From the cell containing the given text, extract its center point as (x, y) coordinate. 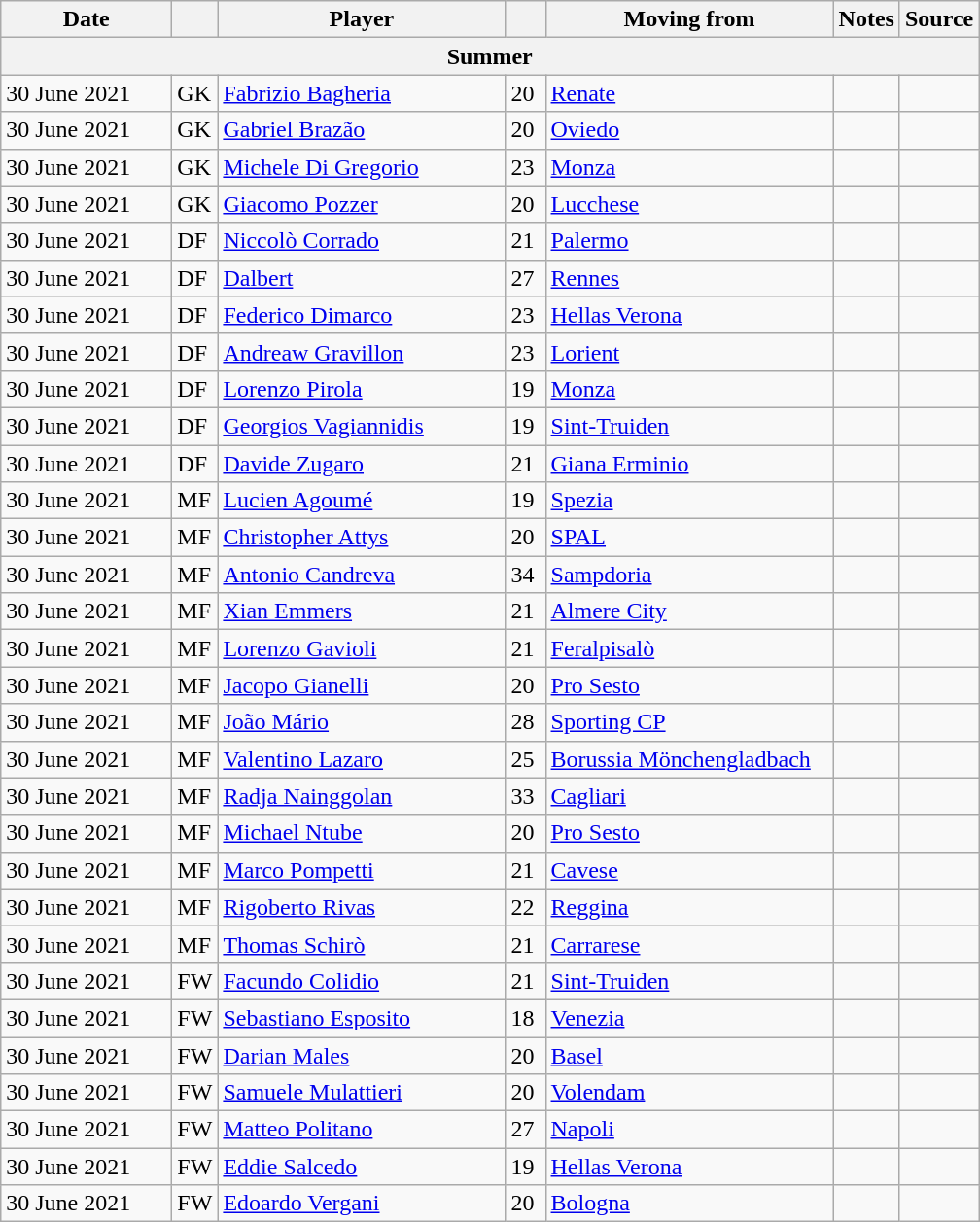
Dalbert (362, 278)
Andreaw Gravillon (362, 352)
Federico Dimarco (362, 315)
Moving from (689, 19)
Jacopo Gianelli (362, 685)
Rigoberto Rivas (362, 907)
Eddie Salcedo (362, 1167)
Sebastiano Esposito (362, 1018)
33 (525, 796)
Darian Males (362, 1055)
Source (939, 19)
Spezia (689, 501)
Renate (689, 93)
SPAL (689, 538)
Matteo Politano (362, 1130)
Thomas Schirò (362, 944)
Almere City (689, 611)
Gabriel Brazão (362, 130)
Radja Nainggolan (362, 796)
Rennes (689, 278)
Basel (689, 1055)
Valentino Lazaro (362, 759)
Volendam (689, 1093)
Sampdoria (689, 575)
Marco Pompetti (362, 870)
Carrarese (689, 944)
Niccolò Corrado (362, 241)
Giacomo Pozzer (362, 204)
Facundo Colidio (362, 981)
Bologna (689, 1204)
Feralpisalò (689, 648)
Fabrizio Bagheria (362, 93)
Antonio Candreva (362, 575)
Player (362, 19)
Georgios Vagiannidis (362, 426)
Borussia Mönchengladbach (689, 759)
Giana Erminio (689, 464)
Cavese (689, 870)
Notes (866, 19)
Reggina (689, 907)
Venezia (689, 1018)
25 (525, 759)
34 (525, 575)
Lorenzo Gavioli (362, 648)
Michele Di Gregorio (362, 167)
Davide Zugaro (362, 464)
Xian Emmers (362, 611)
Christopher Attys (362, 538)
Lucien Agoumé (362, 501)
Date (87, 19)
Sporting CP (689, 722)
Oviedo (689, 130)
28 (525, 722)
18 (525, 1018)
Michael Ntube (362, 833)
Lorient (689, 352)
22 (525, 907)
Lorenzo Pirola (362, 389)
Samuele Mulattieri (362, 1093)
Lucchese (689, 204)
João Mário (362, 722)
Palermo (689, 241)
Summer (490, 56)
Napoli (689, 1130)
Edoardo Vergani (362, 1204)
Cagliari (689, 796)
